Return (x, y) of the center of cell containing provided text 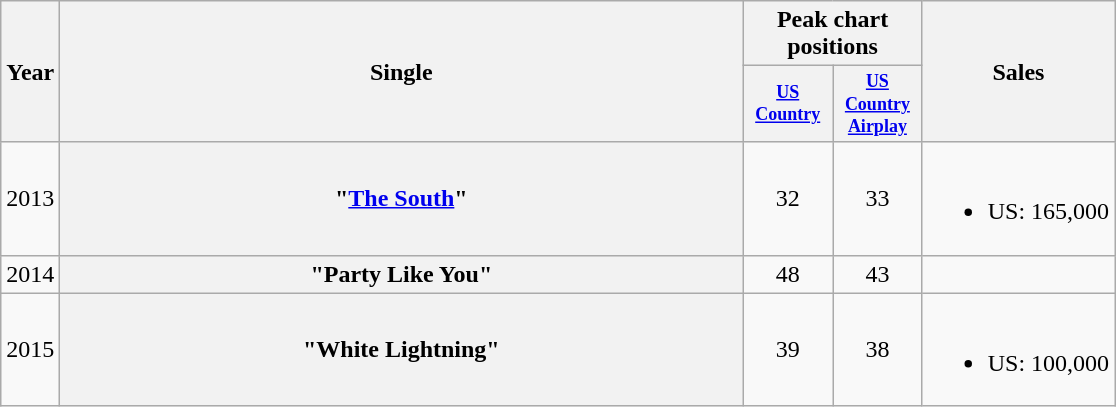
48 (788, 274)
"White Lightning" (402, 350)
US Country Airplay (878, 104)
Peak chartpositions (832, 34)
Year (30, 72)
38 (878, 350)
2013 (30, 198)
US Country (788, 104)
2015 (30, 350)
Single (402, 72)
Sales (1018, 72)
43 (878, 274)
2014 (30, 274)
33 (878, 198)
39 (788, 350)
US: 100,000 (1018, 350)
32 (788, 198)
"The South" (402, 198)
"Party Like You" (402, 274)
US: 165,000 (1018, 198)
